Return the [x, y] coordinate for the center point of the cell that contains the specified text.  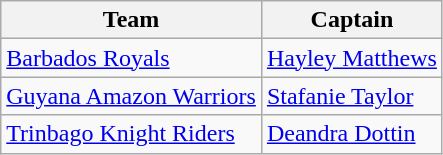
Team [132, 20]
Barbados Royals [132, 58]
Captain [352, 20]
Trinbago Knight Riders [132, 134]
Hayley Matthews [352, 58]
Stafanie Taylor [352, 96]
Guyana Amazon Warriors [132, 96]
Deandra Dottin [352, 134]
